Extract the [X, Y] coordinate from the center of the cell holding the provided text.  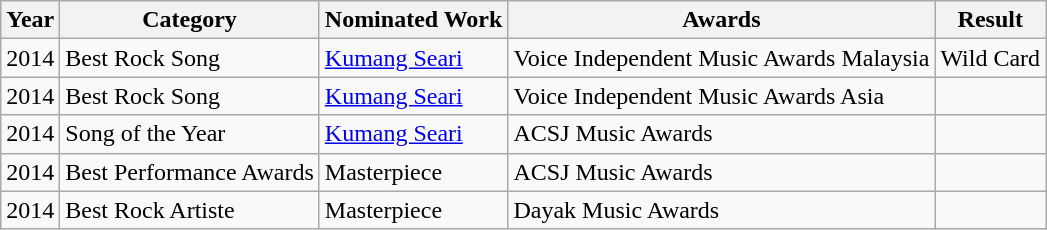
Nominated Work [414, 20]
Result [990, 20]
Year [30, 20]
Voice Independent Music Awards Asia [722, 96]
Song of the Year [190, 134]
Awards [722, 20]
Category [190, 20]
Dayak Music Awards [722, 210]
Voice Independent Music Awards Malaysia [722, 58]
Wild Card [990, 58]
Best Rock Artiste [190, 210]
Best Performance Awards [190, 172]
